Capture the cell that displays the provided text and extract its (x, y) central coordinate. 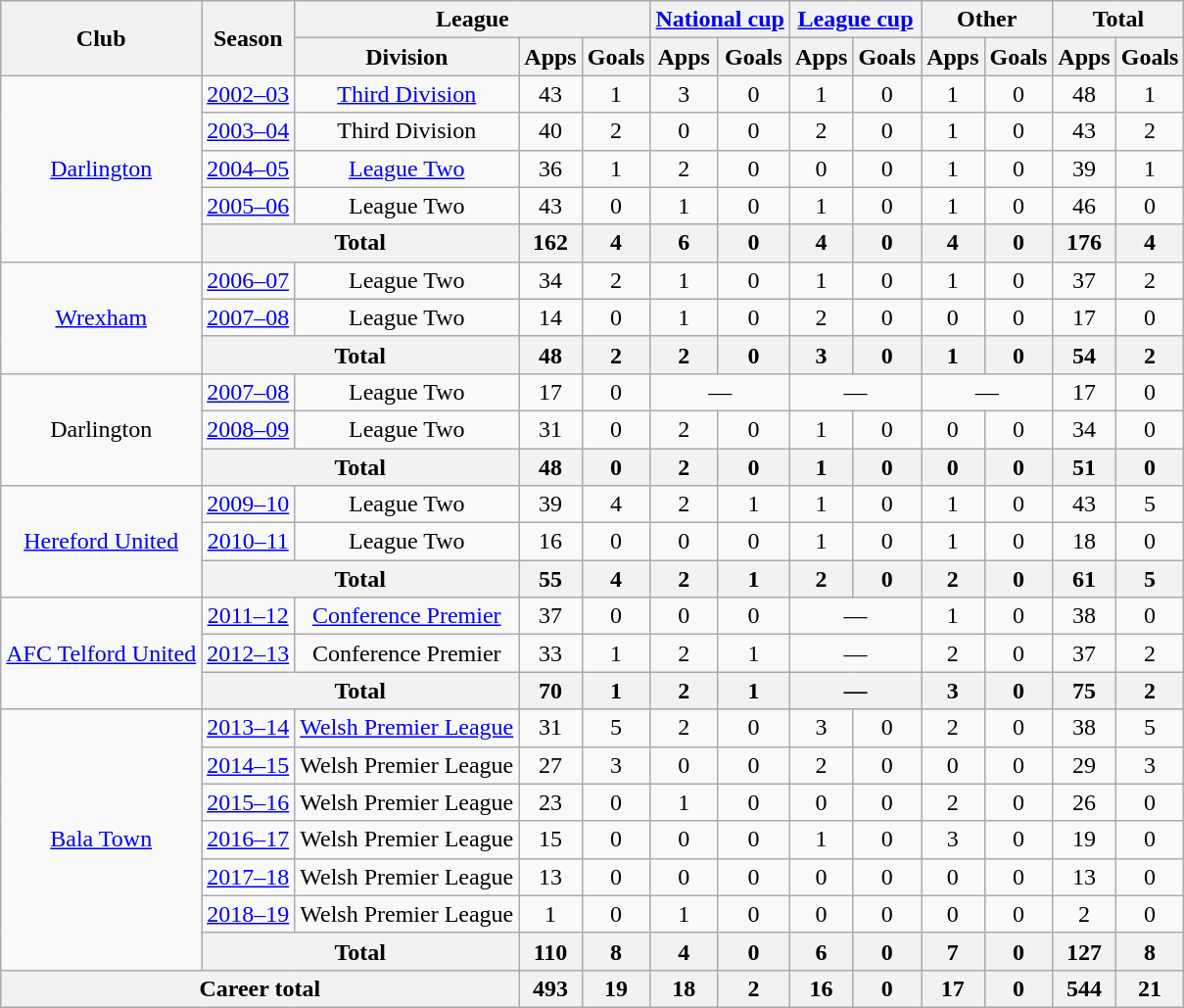
23 (550, 802)
National cup (720, 20)
2016–17 (249, 840)
Career total (260, 988)
Club (102, 38)
Bala Town (102, 840)
176 (1084, 243)
2004–05 (249, 168)
2011–12 (249, 616)
2002–03 (249, 94)
14 (550, 317)
26 (1084, 802)
36 (550, 168)
League (472, 20)
7 (953, 951)
2009–10 (249, 504)
162 (550, 243)
29 (1084, 765)
54 (1084, 355)
Other (987, 20)
75 (1084, 691)
2014–15 (249, 765)
2006–07 (249, 280)
2017–18 (249, 877)
Hereford United (102, 542)
2005–06 (249, 206)
15 (550, 840)
493 (550, 988)
61 (1084, 579)
27 (550, 765)
2010–11 (249, 542)
46 (1084, 206)
127 (1084, 951)
70 (550, 691)
40 (550, 131)
2008–09 (249, 429)
Wrexham (102, 317)
AFC Telford United (102, 653)
Season (249, 38)
21 (1150, 988)
2018–19 (249, 914)
Division (407, 57)
51 (1084, 467)
33 (550, 653)
544 (1084, 988)
League cup (855, 20)
2015–16 (249, 802)
2012–13 (249, 653)
2013–14 (249, 728)
2003–04 (249, 131)
110 (550, 951)
55 (550, 579)
